Detect which cell encompasses the target text, then output its [x, y] center coordinate. 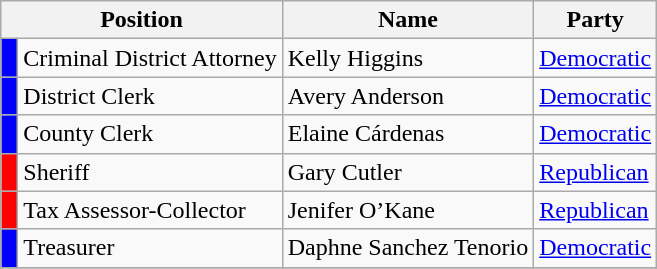
Jenifer O’Kane [408, 210]
District Clerk [150, 96]
Treasurer [150, 248]
Elaine Cárdenas [408, 134]
Kelly Higgins [408, 58]
County Clerk [150, 134]
Sheriff [150, 172]
Gary Cutler [408, 172]
Name [408, 20]
Tax Assessor-Collector [150, 210]
Avery Anderson [408, 96]
Position [142, 20]
Daphne Sanchez Tenorio [408, 248]
Criminal District Attorney [150, 58]
Party [596, 20]
